Output the (X, Y) coordinate of the center of the cell containing the given text.  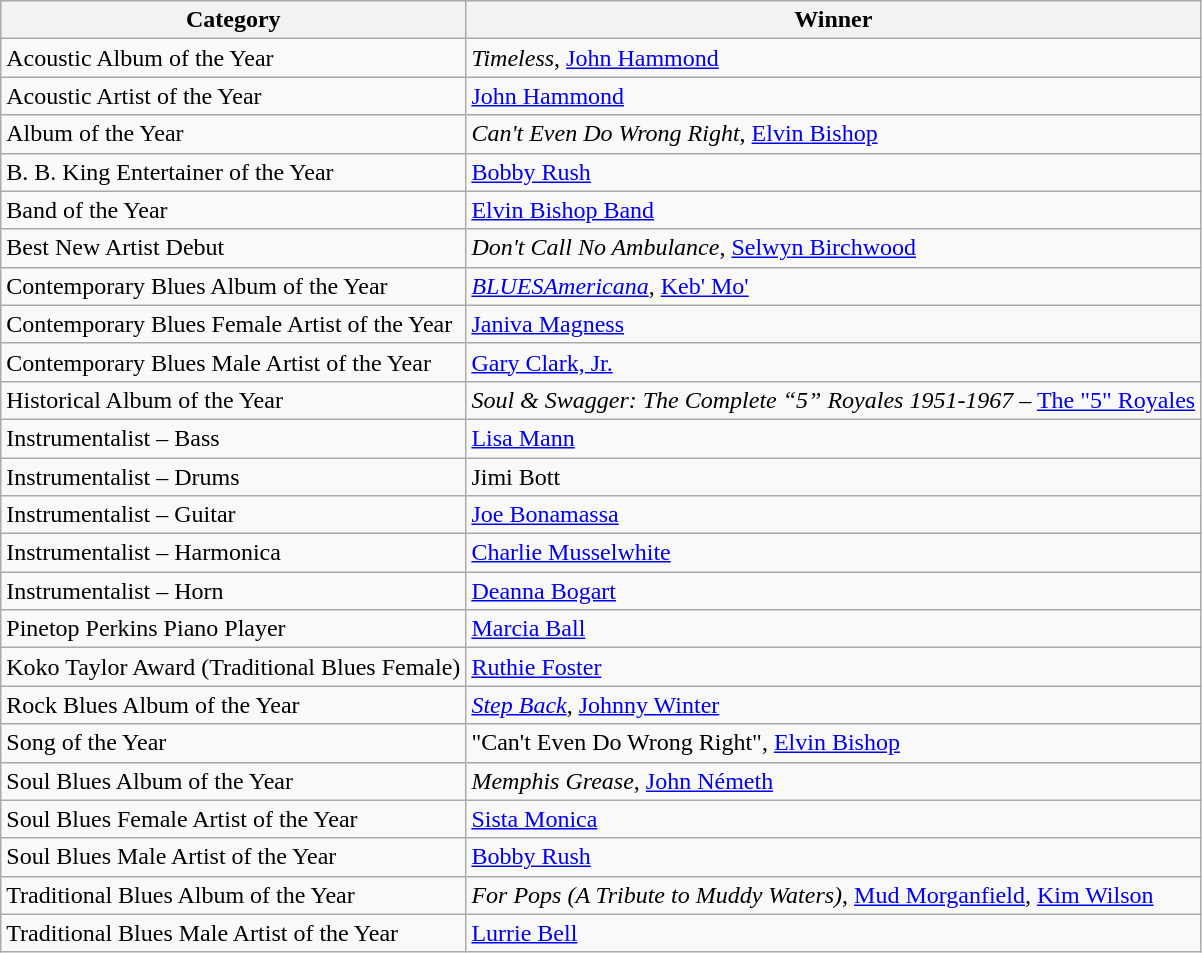
Instrumentalist – Bass (234, 438)
Ruthie Foster (834, 667)
Joe Bonamassa (834, 515)
Don't Call No Ambulance, Selwyn Birchwood (834, 248)
Contemporary Blues Male Artist of the Year (234, 362)
Instrumentalist – Harmonica (234, 553)
John Hammond (834, 96)
Can't Even Do Wrong Right, Elvin Bishop (834, 134)
Instrumentalist – Horn (234, 591)
Timeless, John Hammond (834, 58)
Song of the Year (234, 743)
Lisa Mann (834, 438)
Winner (834, 20)
Lurrie Bell (834, 933)
Acoustic Artist of the Year (234, 96)
Marcia Ball (834, 629)
Memphis Grease, John Németh (834, 781)
Deanna Bogart (834, 591)
Jimi Bott (834, 477)
Pinetop Perkins Piano Player (234, 629)
Acoustic Album of the Year (234, 58)
Gary Clark, Jr. (834, 362)
Koko Taylor Award (Traditional Blues Female) (234, 667)
Best New Artist Debut (234, 248)
Contemporary Blues Female Artist of the Year (234, 324)
"Can't Even Do Wrong Right", Elvin Bishop (834, 743)
Traditional Blues Male Artist of the Year (234, 933)
Sista Monica (834, 819)
B. B. King Entertainer of the Year (234, 172)
Soul Blues Album of the Year (234, 781)
Category (234, 20)
Instrumentalist – Guitar (234, 515)
Album of the Year (234, 134)
For Pops (A Tribute to Muddy Waters), Mud Morganfield, Kim Wilson (834, 895)
Rock Blues Album of the Year (234, 705)
Contemporary Blues Album of the Year (234, 286)
Soul Blues Female Artist of the Year (234, 819)
Band of the Year (234, 210)
Instrumentalist – Drums (234, 477)
Historical Album of the Year (234, 400)
Janiva Magness (834, 324)
Traditional Blues Album of the Year (234, 895)
Elvin Bishop Band (834, 210)
BLUESAmericana, Keb' Mo' (834, 286)
Soul & Swagger: The Complete “5” Royales 1951-1967 – The "5" Royales (834, 400)
Soul Blues Male Artist of the Year (234, 857)
Step Back, Johnny Winter (834, 705)
Charlie Musselwhite (834, 553)
